Find where the given text appears and provide that cell's center as (x, y) coordinate. 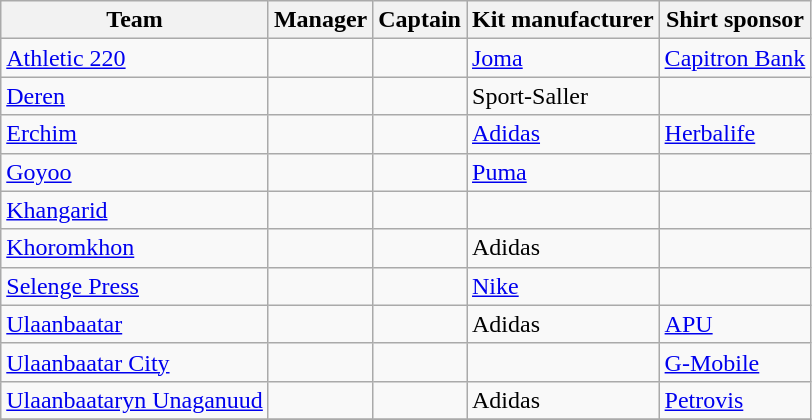
Kit manufacturer (562, 20)
Erchim (135, 134)
Athletic 220 (135, 58)
Ulaanbaataryn Unaganuud (135, 400)
Sport-Saller (562, 96)
Selenge Press (135, 286)
Puma (562, 172)
Petrovis (735, 400)
Captain (420, 20)
Shirt sponsor (735, 20)
Deren (135, 96)
Goyoo (135, 172)
Manager (320, 20)
Herbalife (735, 134)
Ulaanbaatar (135, 324)
Capitron Bank (735, 58)
Ulaanbaatar City (135, 362)
Joma (562, 58)
Khangarid (135, 210)
G-Mobile (735, 362)
Team (135, 20)
Nike (562, 286)
Khoromkhon (135, 248)
APU (735, 324)
